Output the (X, Y) coordinate of the center of the cell containing the given text.  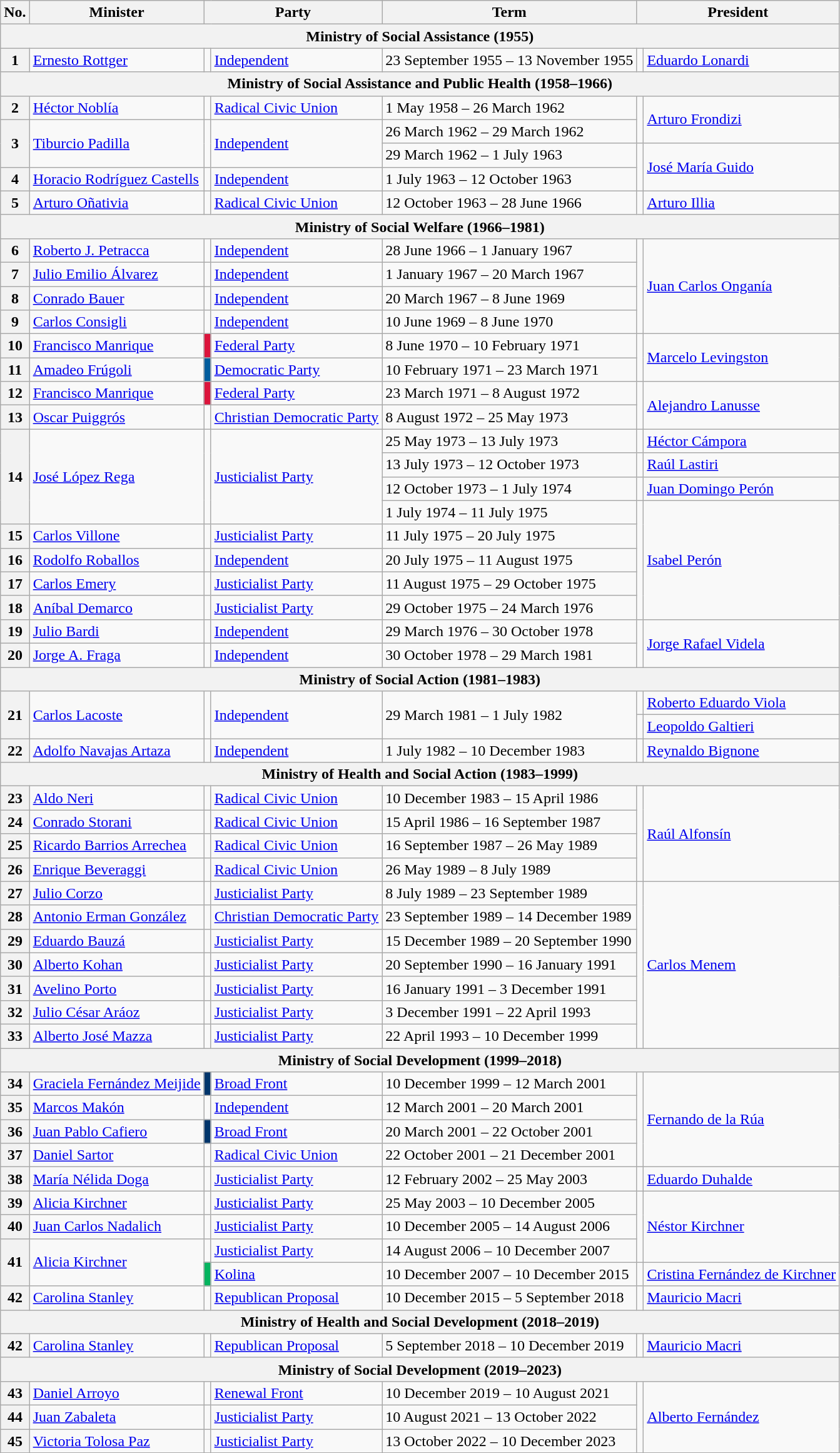
Daniel Sartor (116, 1155)
Juan Carlos Nadalich (116, 1227)
Avelino Porto (116, 988)
44 (15, 1417)
Ministry of Social Assistance (1955) (420, 36)
13 October 2022 – 10 December 2023 (509, 1440)
1 July 1963 – 12 October 1963 (509, 179)
38 (15, 1179)
12 March 2001 – 20 March 2001 (509, 1108)
Jorge Rafael Videla (742, 643)
Eduardo Duhalde (742, 1179)
Conrado Storani (116, 822)
39 (15, 1203)
6 (15, 250)
Cristina Fernández de Kirchner (742, 1274)
Julio Bardi (116, 631)
7 (15, 274)
20 March 1967 – 8 June 1969 (509, 298)
Horacio Rodríguez Castells (116, 179)
5 (15, 203)
19 (15, 631)
25 May 2003 – 10 December 2005 (509, 1203)
33 (15, 1036)
Juan Zabaleta (116, 1417)
Raúl Alfonsín (742, 834)
Héctor Noblía (116, 108)
Ministry of Social Development (1999–2018) (420, 1060)
13 July 1973 – 12 October 1973 (509, 465)
Arturo Illia (742, 203)
Juan Domingo Perón (742, 489)
10 December 2007 – 10 December 2015 (509, 1274)
26 May 1989 – 8 July 1989 (509, 869)
11 July 1975 – 20 July 1975 (509, 536)
8 August 1972 – 25 May 1973 (509, 417)
23 September 1955 – 13 November 1955 (509, 60)
José María Guido (742, 167)
Democratic Party (296, 370)
Jorge A. Fraga (116, 655)
Julio Emilio Álvarez (116, 274)
26 March 1962 – 29 March 1962 (509, 131)
30 October 1978 – 29 March 1981 (509, 655)
29 March 1976 – 30 October 1978 (509, 631)
11 August 1975 – 29 October 1975 (509, 584)
35 (15, 1108)
15 (15, 536)
22 October 2001 – 21 December 2001 (509, 1155)
1 July 1982 – 10 December 1983 (509, 751)
Isabel Perón (742, 560)
12 October 1973 – 1 July 1974 (509, 489)
10 August 2021 – 13 October 2022 (509, 1417)
21 (15, 715)
40 (15, 1227)
29 March 1962 – 1 July 1963 (509, 155)
16 January 1991 – 3 December 1991 (509, 988)
14 August 2006 – 10 December 2007 (509, 1250)
María Nélida Doga (116, 1179)
20 July 1975 – 11 August 1975 (509, 560)
34 (15, 1084)
Antonio Erman González (116, 917)
2 (15, 108)
12 February 2002 – 25 May 2003 (509, 1179)
Roberto Eduardo Viola (742, 703)
20 (15, 655)
10 December 2019 – 10 August 2021 (509, 1393)
Ministry of Social Welfare (1966–1981) (420, 226)
Julio César Aráoz (116, 1012)
30 (15, 964)
Tiburcio Padilla (116, 143)
Minister (116, 13)
3 (15, 143)
23 March 1971 – 8 August 1972 (509, 393)
29 October 1975 – 24 March 1976 (509, 607)
12 (15, 393)
16 (15, 560)
Enrique Beveraggi (116, 869)
8 June 1970 – 10 February 1971 (509, 346)
18 (15, 607)
Aníbal Demarco (116, 607)
José López Rega (116, 477)
22 (15, 751)
Carlos Lacoste (116, 715)
President (738, 13)
27 (15, 893)
Alejandro Lanusse (742, 405)
29 March 1981 – 1 July 1982 (509, 715)
Leopoldo Galtieri (742, 727)
32 (15, 1012)
Ministry of Social Development (2019–2023) (420, 1369)
Daniel Arroyo (116, 1393)
3 December 1991 – 22 April 1993 (509, 1012)
Néstor Kirchner (742, 1227)
9 (15, 322)
Adolfo Navajas Artaza (116, 751)
Ministry of Health and Social Development (2018–2019) (420, 1322)
Ricardo Barrios Arrechea (116, 846)
41 (15, 1262)
Marcos Makón (116, 1108)
Amadeo Frúgoli (116, 370)
Kolina (296, 1274)
14 (15, 477)
Ministry of Social Assistance and Public Health (1958–1966) (420, 84)
Conrado Bauer (116, 298)
Graciela Fernández Meijide (116, 1084)
10 December 2015 – 5 September 2018 (509, 1298)
25 May 1973 – 13 July 1973 (509, 441)
Oscar Puiggrós (116, 417)
Héctor Cámpora (742, 441)
28 (15, 917)
Aldo Neri (116, 798)
5 September 2018 – 10 December 2019 (509, 1345)
17 (15, 584)
10 December 2005 – 14 August 2006 (509, 1227)
23 September 1989 – 14 December 1989 (509, 917)
36 (15, 1132)
10 December 1983 – 15 April 1986 (509, 798)
20 September 1990 – 16 January 1991 (509, 964)
Eduardo Bauzá (116, 941)
28 June 1966 – 1 January 1967 (509, 250)
20 March 2001 – 22 October 2001 (509, 1132)
Juan Carlos Onganía (742, 286)
22 April 1993 – 10 December 1999 (509, 1036)
Term (509, 13)
Ministry of Health and Social Action (1983–1999) (420, 774)
4 (15, 179)
26 (15, 869)
1 (15, 60)
8 July 1989 – 23 September 1989 (509, 893)
13 (15, 417)
15 December 1989 – 20 September 1990 (509, 941)
10 December 1999 – 12 March 2001 (509, 1084)
Roberto J. Petracca (116, 250)
10 February 1971 – 23 March 1971 (509, 370)
Juan Pablo Cafiero (116, 1132)
12 October 1963 – 28 June 1966 (509, 203)
Arturo Frondizi (742, 119)
No. (15, 13)
Victoria Tolosa Paz (116, 1440)
16 September 1987 – 26 May 1989 (509, 846)
Ministry of Social Action (1981–1983) (420, 679)
23 (15, 798)
Raúl Lastiri (742, 465)
Alberto José Mazza (116, 1036)
45 (15, 1440)
Rodolfo Roballos (116, 560)
31 (15, 988)
Carlos Emery (116, 584)
29 (15, 941)
Carlos Menem (742, 964)
1 July 1974 – 11 July 1975 (509, 512)
Carlos Consigli (116, 322)
10 (15, 346)
10 June 1969 – 8 June 1970 (509, 322)
Reynaldo Bignone (742, 751)
Eduardo Lonardi (742, 60)
1 May 1958 – 26 March 1962 (509, 108)
37 (15, 1155)
Party (293, 13)
11 (15, 370)
Ernesto Rottger (116, 60)
15 April 1986 – 16 September 1987 (509, 822)
Carlos Villone (116, 536)
43 (15, 1393)
Fernando de la Rúa (742, 1120)
Renewal Front (296, 1393)
Julio Corzo (116, 893)
Alberto Fernández (742, 1417)
Marcelo Levingston (742, 358)
Arturo Oñativia (116, 203)
25 (15, 846)
24 (15, 822)
1 January 1967 – 20 March 1967 (509, 274)
Alberto Kohan (116, 964)
8 (15, 298)
